Pinpoint the cell where the given text exists, returning its [x, y] midpoint coordinate. 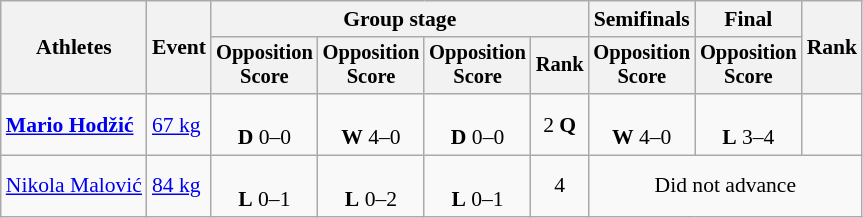
Event [179, 48]
84 kg [179, 186]
Did not advance [725, 186]
67 kg [179, 124]
4 [560, 186]
Athletes [74, 48]
2 Q [560, 124]
Group stage [400, 19]
Final [748, 19]
L 0–2 [372, 186]
L 3–4 [748, 124]
Nikola Malović [74, 186]
Semifinals [642, 19]
Mario Hodžić [74, 124]
